Scan for the cell matching the given text and deliver its [X, Y] coordinate at center. 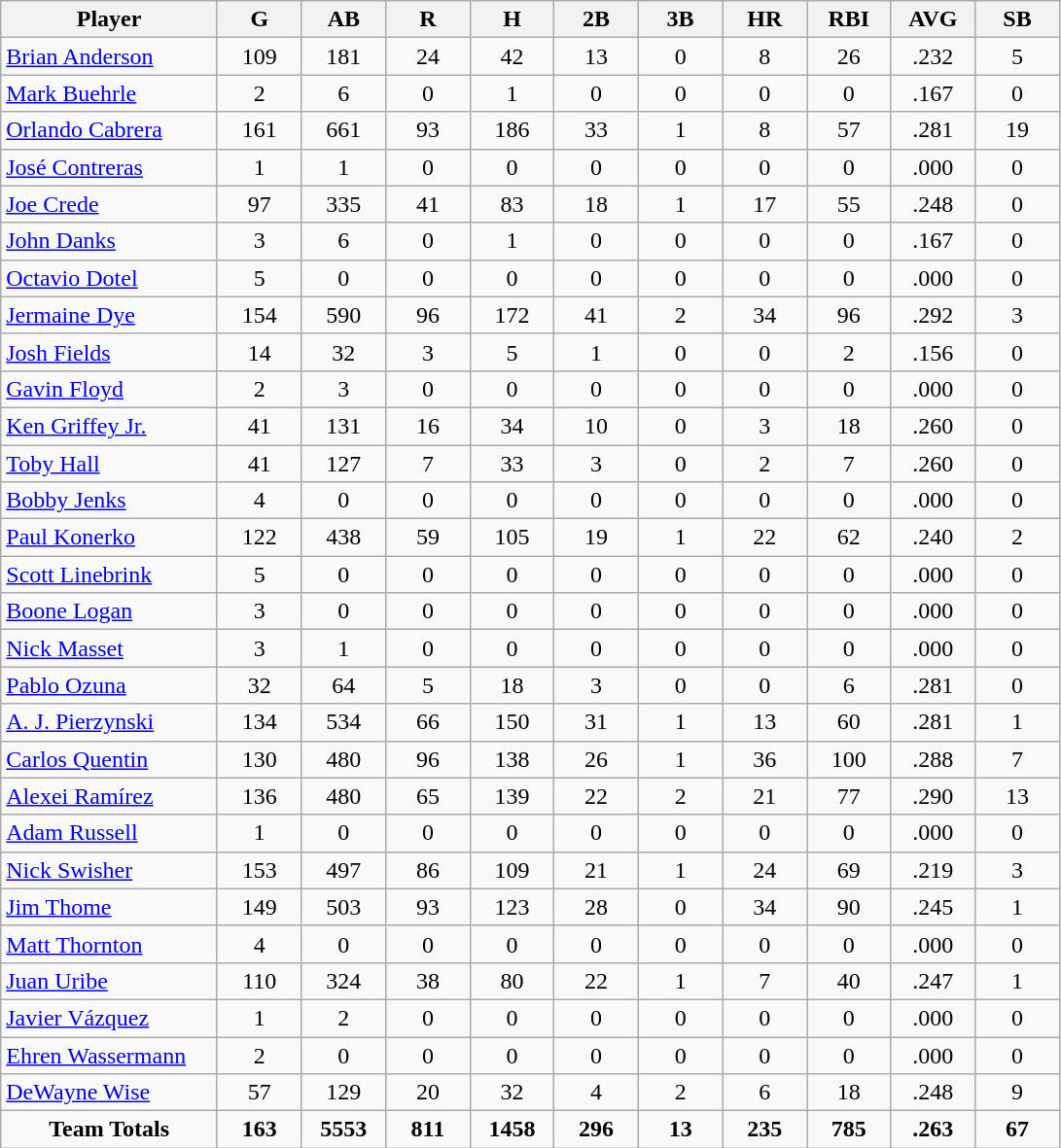
9 [1017, 1093]
534 [344, 722]
139 [512, 796]
G [259, 19]
Paul Konerko [109, 538]
Matt Thornton [109, 944]
296 [597, 1130]
324 [344, 981]
R [428, 19]
186 [512, 130]
1458 [512, 1130]
105 [512, 538]
.240 [934, 538]
136 [259, 796]
2B [597, 19]
Josh Fields [109, 352]
RBI [850, 19]
.232 [934, 56]
John Danks [109, 241]
H [512, 19]
Joe Crede [109, 204]
172 [512, 315]
138 [512, 759]
64 [344, 685]
69 [850, 870]
AB [344, 19]
.219 [934, 870]
65 [428, 796]
José Contreras [109, 167]
.263 [934, 1130]
153 [259, 870]
77 [850, 796]
163 [259, 1130]
181 [344, 56]
Nick Masset [109, 648]
42 [512, 56]
Boone Logan [109, 611]
36 [764, 759]
97 [259, 204]
Adam Russell [109, 833]
503 [344, 907]
67 [1017, 1130]
.245 [934, 907]
590 [344, 315]
90 [850, 907]
100 [850, 759]
131 [344, 426]
17 [764, 204]
Pablo Ozuna [109, 685]
A. J. Pierzynski [109, 722]
Team Totals [109, 1130]
Alexei Ramírez [109, 796]
134 [259, 722]
130 [259, 759]
5553 [344, 1130]
Nick Swisher [109, 870]
HR [764, 19]
20 [428, 1093]
.156 [934, 352]
Juan Uribe [109, 981]
AVG [934, 19]
Ken Griffey Jr. [109, 426]
SB [1017, 19]
40 [850, 981]
.292 [934, 315]
123 [512, 907]
Ehren Wassermann [109, 1055]
59 [428, 538]
150 [512, 722]
DeWayne Wise [109, 1093]
Player [109, 19]
16 [428, 426]
.247 [934, 981]
122 [259, 538]
38 [428, 981]
80 [512, 981]
66 [428, 722]
.290 [934, 796]
497 [344, 870]
Jermaine Dye [109, 315]
129 [344, 1093]
661 [344, 130]
Scott Linebrink [109, 574]
62 [850, 538]
60 [850, 722]
.288 [934, 759]
785 [850, 1130]
Brian Anderson [109, 56]
235 [764, 1130]
55 [850, 204]
10 [597, 426]
Carlos Quentin [109, 759]
83 [512, 204]
14 [259, 352]
28 [597, 907]
127 [344, 464]
Gavin Floyd [109, 389]
Bobby Jenks [109, 501]
Octavio Dotel [109, 278]
86 [428, 870]
3B [681, 19]
Javier Vázquez [109, 1018]
149 [259, 907]
Mark Buehrle [109, 93]
438 [344, 538]
110 [259, 981]
31 [597, 722]
154 [259, 315]
Orlando Cabrera [109, 130]
335 [344, 204]
811 [428, 1130]
161 [259, 130]
Jim Thome [109, 907]
Toby Hall [109, 464]
